Search for the cell housing the specified text and yield its (x, y) center coordinate. 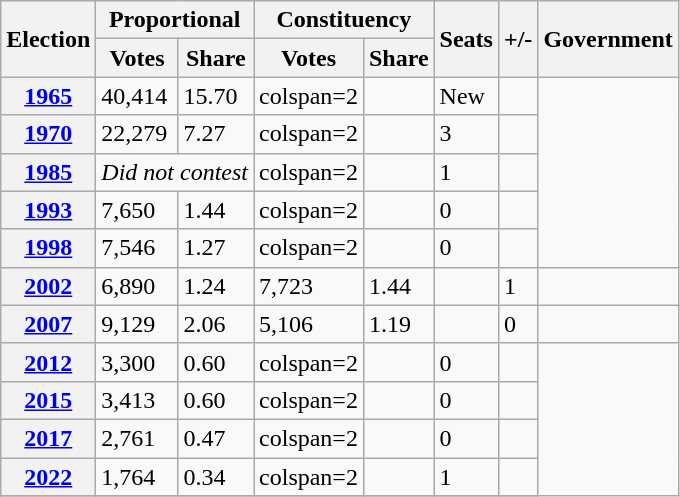
2007 (48, 324)
7,650 (137, 210)
1965 (48, 96)
22,279 (137, 134)
Seats (466, 39)
3,413 (137, 400)
1.24 (216, 286)
1985 (48, 172)
2017 (48, 438)
9,129 (137, 324)
0.34 (216, 477)
Government (608, 39)
Election (48, 39)
Constituency (344, 20)
15.70 (216, 96)
2,761 (137, 438)
Proportional (175, 20)
5,106 (309, 324)
2.06 (216, 324)
1970 (48, 134)
2002 (48, 286)
7,546 (137, 248)
New (466, 96)
7.27 (216, 134)
1993 (48, 210)
40,414 (137, 96)
7,723 (309, 286)
+/- (518, 39)
1.19 (398, 324)
2022 (48, 477)
1998 (48, 248)
2015 (48, 400)
1.27 (216, 248)
3,300 (137, 362)
0.47 (216, 438)
Did not contest (175, 172)
6,890 (137, 286)
3 (466, 134)
1,764 (137, 477)
2012 (48, 362)
